Provide the [x, y] coordinate of the cell's center where the given text is located.  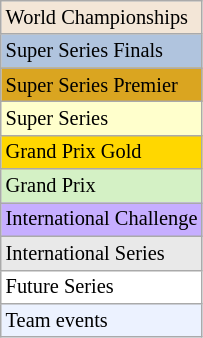
Grand Prix [102, 186]
Team events [102, 320]
Future Series [102, 287]
Super Series Premier [102, 85]
Super Series Finals [102, 51]
International Series [102, 253]
Super Series [102, 118]
Grand Prix Gold [102, 152]
World Championships [102, 17]
International Challenge [102, 219]
